Output the (X, Y) coordinate of the center of the cell containing the given text.  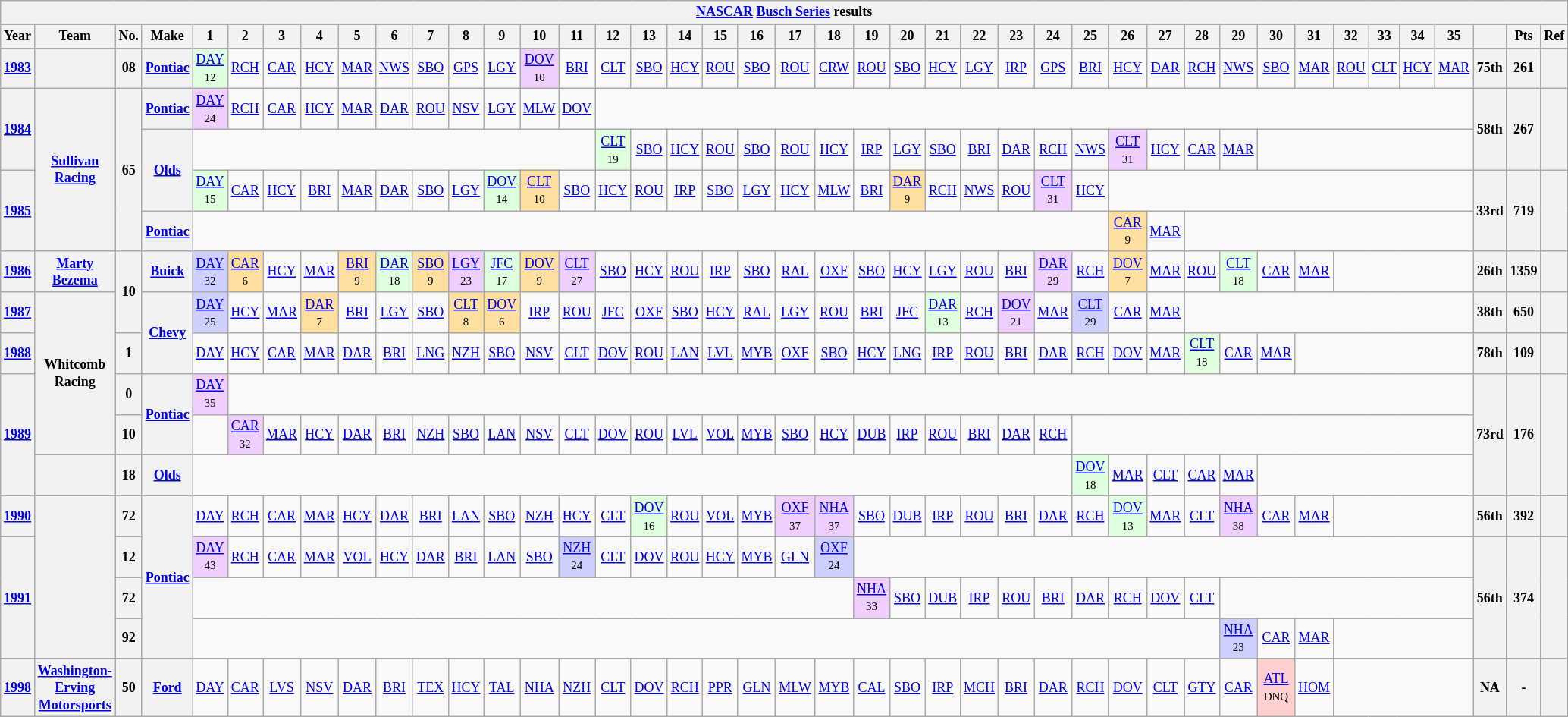
DOV13 (1127, 516)
TAL (502, 687)
392 (1524, 516)
31 (1315, 36)
29 (1238, 36)
CAL (872, 687)
26 (1127, 36)
LGY23 (466, 272)
DAR29 (1053, 272)
16 (757, 36)
92 (129, 638)
PPR (720, 687)
5 (357, 36)
DAY24 (210, 109)
Pts (1524, 36)
9 (502, 36)
58th (1491, 129)
32 (1351, 36)
DOV10 (540, 68)
267 (1524, 129)
DAY43 (210, 557)
2 (246, 36)
No. (129, 36)
DAY25 (210, 313)
CRW (834, 68)
GTY (1203, 687)
4 (319, 36)
27 (1165, 36)
CAR6 (246, 272)
DAY12 (210, 68)
DAY35 (210, 394)
CAR32 (246, 435)
CLT29 (1090, 313)
OXF24 (834, 557)
DAR18 (394, 272)
NHA37 (834, 516)
Make (167, 36)
DOV7 (1127, 272)
13 (649, 36)
261 (1524, 68)
DOV16 (649, 516)
JFC17 (502, 272)
1988 (18, 354)
1359 (1524, 272)
176 (1524, 434)
DAR13 (943, 313)
25 (1090, 36)
BRI9 (357, 272)
TEX (431, 687)
DOV18 (1090, 476)
1989 (18, 434)
NHA33 (872, 598)
75th (1491, 68)
1984 (18, 129)
NHA23 (1238, 638)
65 (129, 170)
ATLDNQ (1276, 687)
1985 (18, 211)
Whitcomb Racing (74, 373)
CLT8 (466, 313)
HOM (1315, 687)
DOV21 (1016, 313)
73rd (1491, 434)
15 (720, 36)
0 (129, 394)
374 (1524, 598)
50 (129, 687)
28 (1203, 36)
6 (394, 36)
MCH (980, 687)
Washington-Erving Motorsports (74, 687)
35 (1454, 36)
11 (577, 36)
DAY32 (210, 272)
NASCAR Busch Series results (784, 12)
08 (129, 68)
19 (872, 36)
NHA (540, 687)
Year (18, 36)
NA (1491, 687)
78th (1491, 354)
Chevy (167, 332)
33rd (1491, 211)
DOV14 (502, 190)
LVS (282, 687)
650 (1524, 313)
CLT27 (577, 272)
109 (1524, 354)
NZH24 (577, 557)
14 (685, 36)
CLT10 (540, 190)
22 (980, 36)
DAY15 (210, 190)
17 (795, 36)
DAR7 (319, 313)
1998 (18, 687)
26th (1491, 272)
CLT19 (613, 149)
1983 (18, 68)
Ford (167, 687)
21 (943, 36)
DOV9 (540, 272)
30 (1276, 36)
1990 (18, 516)
3 (282, 36)
719 (1524, 211)
Sullivan Racing (74, 170)
1987 (18, 313)
DAR9 (907, 190)
Team (74, 36)
SBO9 (431, 272)
20 (907, 36)
24 (1053, 36)
Buick (167, 272)
Ref (1554, 36)
34 (1418, 36)
OXF37 (795, 516)
NHA38 (1238, 516)
CAR9 (1127, 231)
- (1524, 687)
7 (431, 36)
1991 (18, 598)
DOV6 (502, 313)
Marty Bezema (74, 272)
33 (1385, 36)
23 (1016, 36)
8 (466, 36)
1986 (18, 272)
38th (1491, 313)
